Pinpoint the cell where the given text exists, returning its (X, Y) midpoint coordinate. 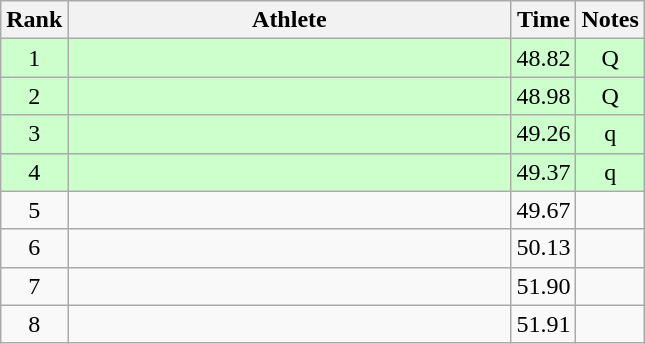
49.67 (544, 210)
50.13 (544, 248)
51.91 (544, 324)
51.90 (544, 286)
Time (544, 20)
49.37 (544, 172)
8 (34, 324)
5 (34, 210)
Athlete (290, 20)
6 (34, 248)
1 (34, 58)
7 (34, 286)
Notes (610, 20)
4 (34, 172)
2 (34, 96)
48.98 (544, 96)
3 (34, 134)
Rank (34, 20)
49.26 (544, 134)
48.82 (544, 58)
